Detect which cell encompasses the target text, then output its (X, Y) center coordinate. 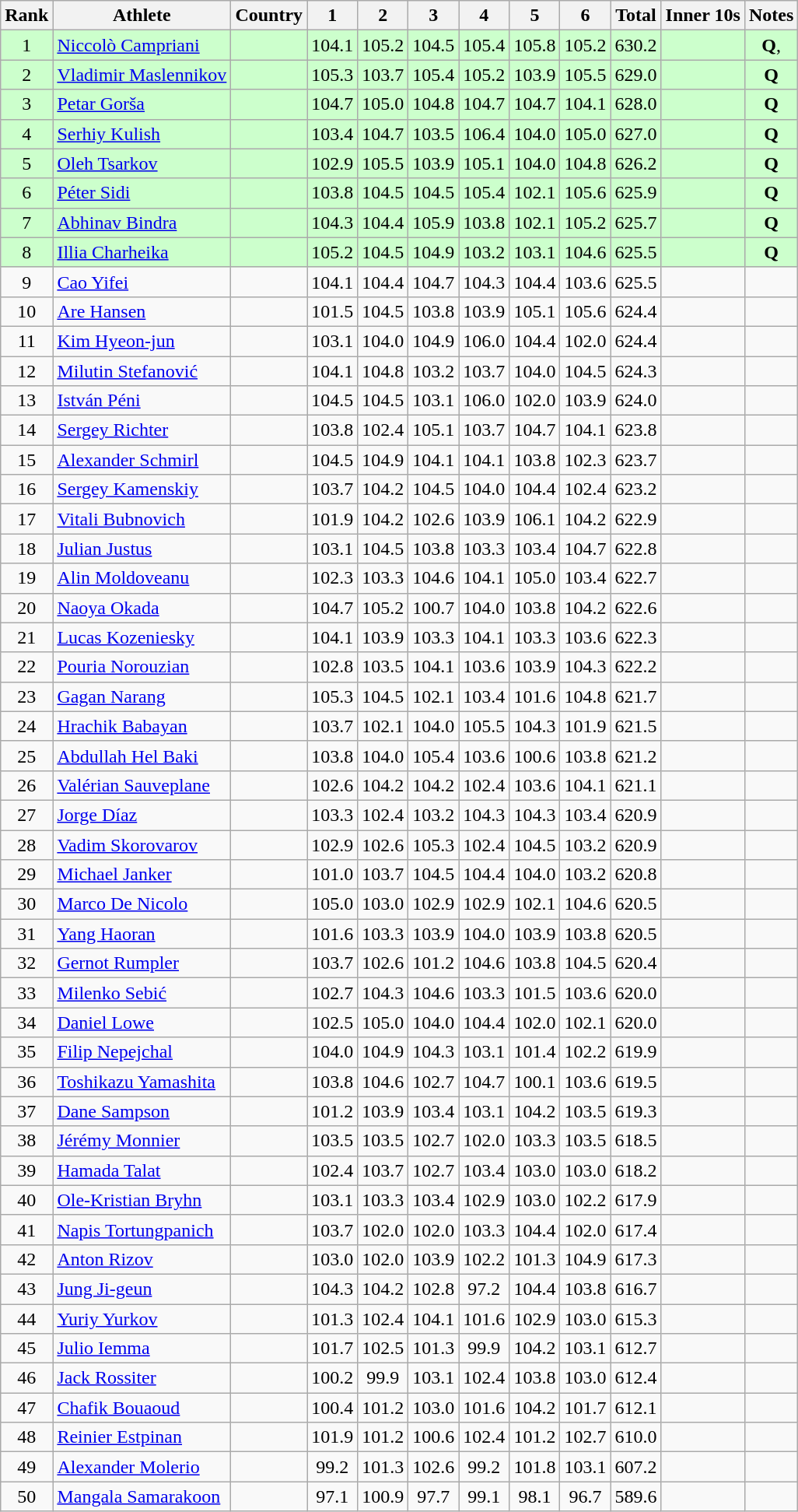
Milenko Sebić (142, 993)
Dane Sampson (142, 1111)
Q, (771, 45)
Abhinav Bindra (142, 223)
Jorge Díaz (142, 815)
38 (26, 1141)
Notes (771, 16)
Cao Yifei (142, 282)
Vadim Skorovarov (142, 844)
Mangala Samarakoon (142, 1496)
13 (26, 401)
Hamada Talat (142, 1170)
43 (26, 1289)
Reinier Estpinan (142, 1437)
Kim Hyeon-jun (142, 341)
97.1 (333, 1496)
42 (26, 1259)
622.9 (636, 519)
Valérian Sauveplane (142, 785)
20 (26, 608)
Sergey Kamenskiy (142, 489)
624.3 (636, 371)
21 (26, 637)
617.4 (636, 1230)
622.8 (636, 549)
622.6 (636, 608)
46 (26, 1378)
Gernot Rumpler (142, 963)
37 (26, 1111)
Sergey Richter (142, 430)
100.2 (333, 1378)
19 (26, 578)
Jérémy Monnier (142, 1141)
Jung Ji-geun (142, 1289)
8 (26, 252)
36 (26, 1082)
39 (26, 1170)
619.3 (636, 1111)
627.0 (636, 134)
26 (26, 785)
Yang Haoran (142, 934)
100.9 (383, 1496)
621.5 (636, 726)
Naoya Okada (142, 608)
Rank (26, 16)
622.7 (636, 578)
616.7 (636, 1289)
621.2 (636, 756)
Alexander Molerio (142, 1467)
625.7 (636, 223)
101.8 (535, 1467)
Illia Charheika (142, 252)
105.9 (434, 223)
Petar Gorša (142, 104)
Athlete (142, 16)
Are Hansen (142, 311)
44 (26, 1319)
Gagan Narang (142, 696)
Jack Rossiter (142, 1378)
626.2 (636, 163)
Julio Iemma (142, 1349)
18 (26, 549)
623.8 (636, 430)
Oleh Tsarkov (142, 163)
99.1 (484, 1496)
100.7 (434, 608)
Ole-Kristian Bryhn (142, 1200)
619.5 (636, 1082)
628.0 (636, 104)
16 (26, 489)
Chafik Bouaoud (142, 1408)
Pouria Norouzian (142, 667)
48 (26, 1437)
Milutin Stefanović (142, 371)
Total (636, 16)
Julian Justus (142, 549)
105.8 (535, 45)
629.0 (636, 75)
7 (26, 223)
Abdullah Hel Baki (142, 756)
10 (26, 311)
35 (26, 1052)
40 (26, 1200)
15 (26, 460)
Vitali Bubnovich (142, 519)
Hrachik Babayan (142, 726)
33 (26, 993)
32 (26, 963)
Filip Nepejchal (142, 1052)
622.2 (636, 667)
29 (26, 875)
Péter Sidi (142, 193)
Napis Tortungpanich (142, 1230)
618.2 (636, 1170)
612.4 (636, 1378)
618.5 (636, 1141)
28 (26, 844)
625.9 (636, 193)
Alexander Schmirl (142, 460)
47 (26, 1408)
622.3 (636, 637)
23 (26, 696)
612.1 (636, 1408)
630.2 (636, 45)
624.0 (636, 401)
17 (26, 519)
Toshikazu Yamashita (142, 1082)
Anton Rizov (142, 1259)
24 (26, 726)
45 (26, 1349)
619.9 (636, 1052)
615.3 (636, 1319)
Inner 10s (703, 16)
Country (269, 16)
Niccolò Campriani (142, 45)
Serhiy Kulish (142, 134)
97.2 (484, 1289)
620.4 (636, 963)
31 (26, 934)
Michael Janker (142, 875)
41 (26, 1230)
25 (26, 756)
100.1 (535, 1082)
Vladimir Maslennikov (142, 75)
106.1 (535, 519)
96.7 (585, 1496)
11 (26, 341)
49 (26, 1467)
589.6 (636, 1496)
607.2 (636, 1467)
98.1 (535, 1496)
34 (26, 1023)
620.8 (636, 875)
50 (26, 1496)
623.7 (636, 460)
27 (26, 815)
12 (26, 371)
106.4 (484, 134)
9 (26, 282)
621.7 (636, 696)
621.1 (636, 785)
Yuriy Yurkov (142, 1319)
Marco De Nicolo (142, 904)
623.2 (636, 489)
14 (26, 430)
101.4 (535, 1052)
30 (26, 904)
610.0 (636, 1437)
István Péni (142, 401)
617.3 (636, 1259)
Daniel Lowe (142, 1023)
97.7 (434, 1496)
100.4 (333, 1408)
101.0 (333, 875)
Alin Moldoveanu (142, 578)
Lucas Kozeniesky (142, 637)
612.7 (636, 1349)
22 (26, 667)
617.9 (636, 1200)
